Pinpoint the cell where the given text exists, returning its (X, Y) midpoint coordinate. 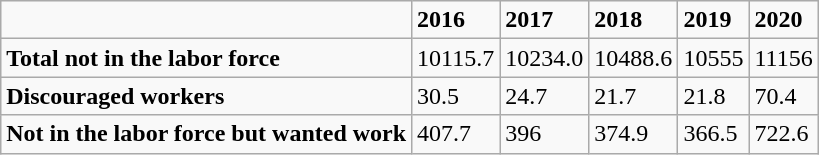
2016 (456, 20)
21.8 (714, 96)
Discouraged workers (206, 96)
70.4 (784, 96)
374.9 (634, 134)
2020 (784, 20)
Not in the labor force but wanted work (206, 134)
366.5 (714, 134)
2019 (714, 20)
2017 (544, 20)
24.7 (544, 96)
10234.0 (544, 58)
11156 (784, 58)
2018 (634, 20)
Total not in the labor force (206, 58)
10115.7 (456, 58)
10488.6 (634, 58)
10555 (714, 58)
407.7 (456, 134)
21.7 (634, 96)
396 (544, 134)
722.6 (784, 134)
30.5 (456, 96)
